From the cell containing the given text, extract its center point as [X, Y] coordinate. 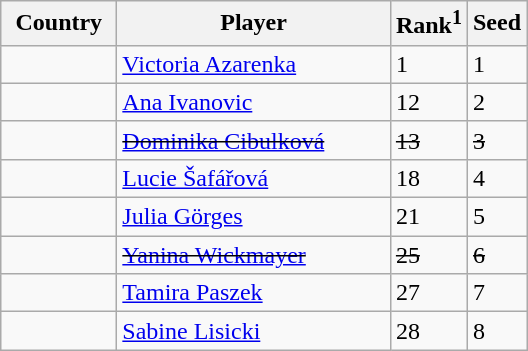
Lucie Šafářová [254, 178]
21 [428, 217]
27 [428, 293]
8 [496, 331]
4 [496, 178]
6 [496, 255]
Victoria Azarenka [254, 64]
2 [496, 102]
Yanina Wickmayer [254, 255]
28 [428, 331]
Ana Ivanovic [254, 102]
7 [496, 293]
Tamira Paszek [254, 293]
Player [254, 24]
Sabine Lisicki [254, 331]
Rank1 [428, 24]
25 [428, 255]
13 [428, 140]
Julia Görges [254, 217]
18 [428, 178]
Dominika Cibulková [254, 140]
3 [496, 140]
12 [428, 102]
5 [496, 217]
Seed [496, 24]
Country [59, 24]
